Return the (x, y) coordinate for the center point of the cell that contains the specified text.  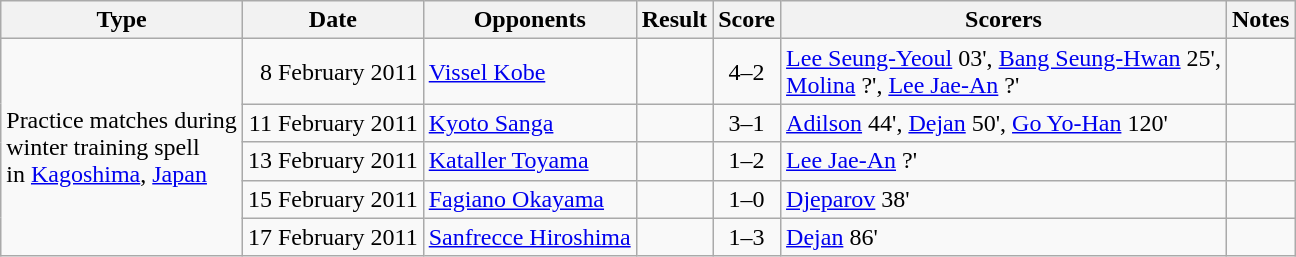
Dejan 86' (1004, 237)
Vissel Kobe (530, 72)
Result (674, 20)
Sanfrecce Hiroshima (530, 237)
Lee Seung-Yeoul 03', Bang Seung-Hwan 25', Molina ?', Lee Jae-An ?' (1004, 72)
Opponents (530, 20)
Fagiano Okayama (530, 199)
13 February 2011 (332, 161)
1–2 (747, 161)
Djeparov 38' (1004, 199)
1–0 (747, 199)
Type (122, 20)
Adilson 44', Dejan 50', Go Yo-Han 120' (1004, 123)
11 February 2011 (332, 123)
Practice matches duringwinter training spell in Kagoshima, Japan (122, 148)
Kyoto Sanga (530, 123)
4–2 (747, 72)
3–1 (747, 123)
8 February 2011 (332, 72)
Notes (1260, 20)
Score (747, 20)
15 February 2011 (332, 199)
Kataller Toyama (530, 161)
Scorers (1004, 20)
Lee Jae-An ?' (1004, 161)
1–3 (747, 237)
17 February 2011 (332, 237)
Date (332, 20)
